From the cell containing the given text, extract its center point as [X, Y] coordinate. 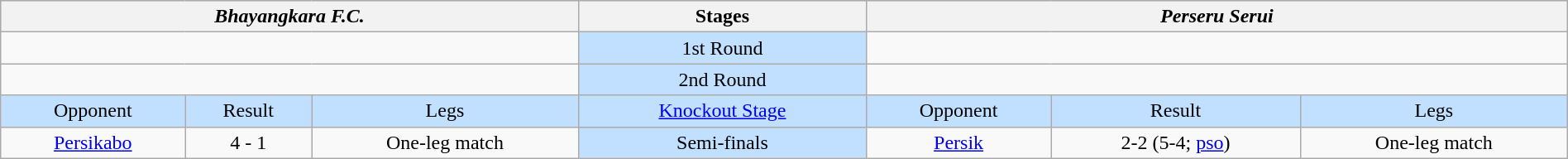
2nd Round [722, 79]
Stages [722, 17]
Persik [959, 142]
Bhayangkara F.C. [289, 17]
Persikabo [93, 142]
Knockout Stage [722, 111]
1st Round [722, 48]
Perseru Serui [1217, 17]
4 - 1 [248, 142]
2-2 (5-4; pso) [1176, 142]
Semi-finals [722, 142]
